Pinpoint the cell where the given text exists, returning its [X, Y] midpoint coordinate. 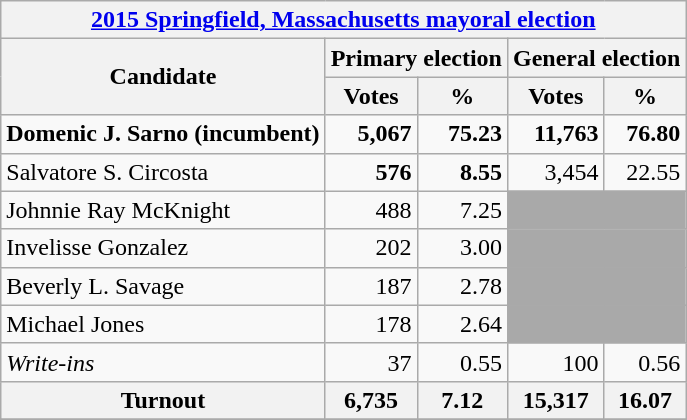
187 [371, 286]
202 [371, 248]
2.78 [462, 286]
576 [371, 172]
488 [371, 210]
75.23 [462, 134]
Turnout [163, 400]
2.64 [462, 324]
16.07 [645, 400]
Domenic J. Sarno (incumbent) [163, 134]
Invelisse Gonzalez [163, 248]
Candidate [163, 77]
Write-ins [163, 362]
0.55 [462, 362]
3.00 [462, 248]
22.55 [645, 172]
100 [556, 362]
8.55 [462, 172]
76.80 [645, 134]
Salvatore S. Circosta [163, 172]
2015 Springfield, Massachusetts mayoral election [344, 20]
Beverly L. Savage [163, 286]
3,454 [556, 172]
6,735 [371, 400]
0.56 [645, 362]
7.25 [462, 210]
Primary election [416, 58]
11,763 [556, 134]
37 [371, 362]
Michael Jones [163, 324]
178 [371, 324]
Johnnie Ray McKnight [163, 210]
5,067 [371, 134]
7.12 [462, 400]
General election [596, 58]
15,317 [556, 400]
